For the text-containing cell, return its midpoint in [X, Y] coordinate format. 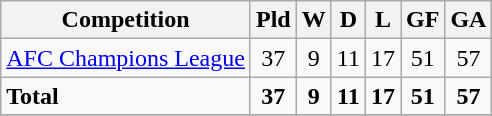
Total [126, 96]
W [314, 20]
D [348, 20]
L [382, 20]
GA [468, 20]
GF [422, 20]
Competition [126, 20]
Pld [273, 20]
AFC Champions League [126, 58]
